Identify which cell holds the provided text, then report its [X, Y] central coordinate. 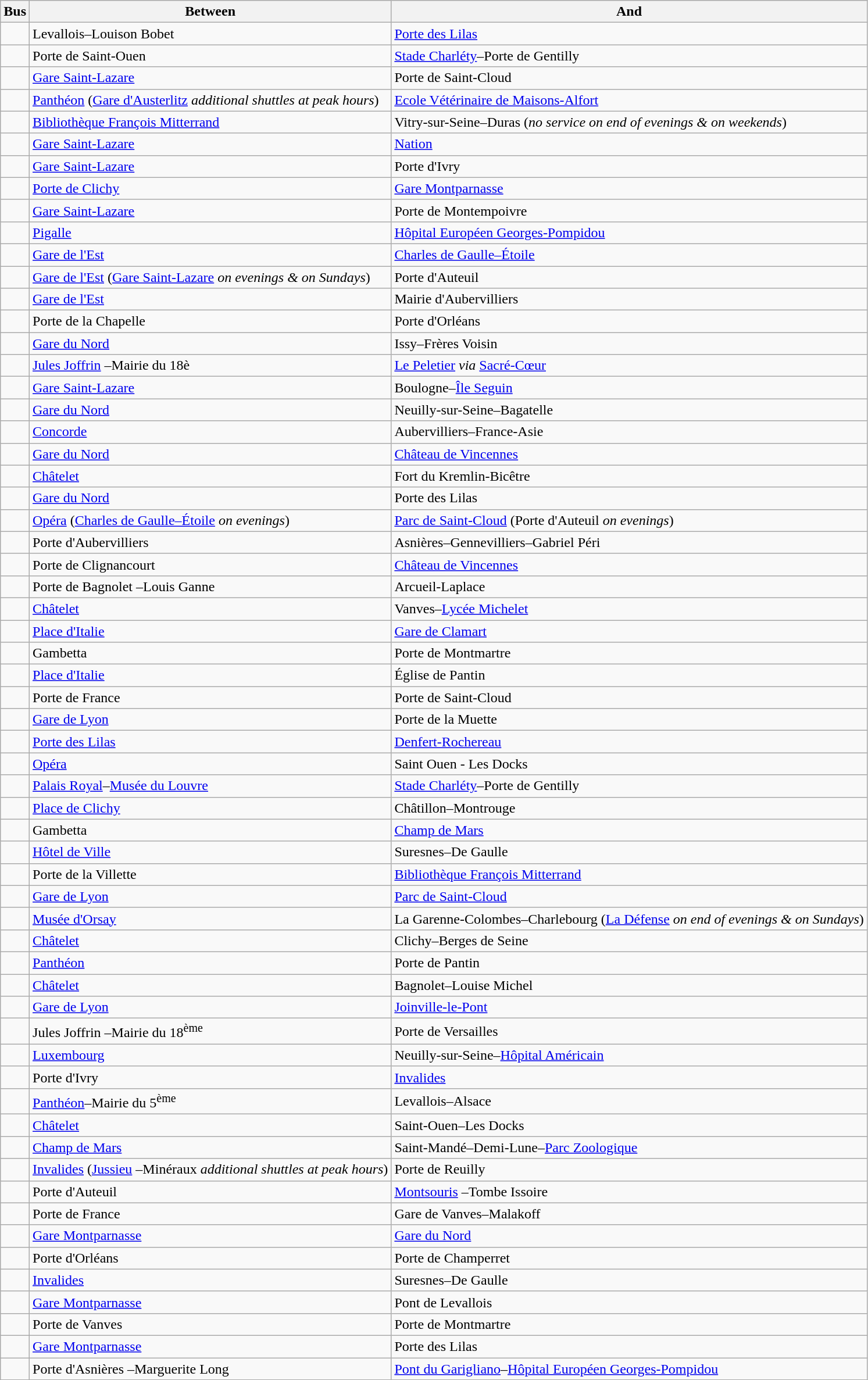
Neuilly-sur-Seine–Hôpital Américain [629, 1055]
Aubervilliers–France-Asie [629, 432]
Porte de Versailles [629, 1031]
Porte de Clignancourt [210, 564]
Palais Royal–Musée du Louvre [210, 786]
Pont de Levallois [629, 1302]
Fort du Kremlin-Bicêtre [629, 476]
Porte de Saint-Ouen [210, 56]
Pigalle [210, 233]
Bus [15, 12]
Parc de Saint-Cloud (Porte d'Auteuil on evenings) [629, 520]
Arcueil-Laplace [629, 587]
Ecole Vétérinaire de Maisons-Alfort [629, 100]
Pont du Garigliano–Hôpital Européen Georges-Pompidou [629, 1369]
Porte de la Villette [210, 874]
Porte de la Muette [629, 720]
Panthéon (Gare d'Austerlitz additional shuttles at peak hours) [210, 100]
Hôtel de Ville [210, 852]
Porte de la Chapelle [210, 321]
Porte de Champerret [629, 1258]
Porte d'Asnières –Marguerite Long [210, 1369]
Jules Joffrin –Mairie du 18ème [210, 1031]
Concorde [210, 432]
Nation [629, 144]
Porte de Vanves [210, 1324]
Montsouris –Tombe Issoire [629, 1192]
Vitry-sur-Seine–Duras (no service on end of evenings & on weekends) [629, 122]
Mairie d'Aubervilliers [629, 299]
Place de Clichy [210, 808]
Joinville-le-Pont [629, 1007]
Panthéon–Mairie du 5ème [210, 1101]
Levallois–Alsace [629, 1101]
Invalides (Jussieu –Minéraux additional shuttles at peak hours) [210, 1170]
Clichy–Berges de Seine [629, 941]
Gare de Clamart [629, 631]
Saint-Mandé–Demi-Lune–Parc Zoologique [629, 1147]
Luxembourg [210, 1055]
Asnières–Gennevilliers–Gabriel Péri [629, 542]
Gare de Vanves–Malakoff [629, 1214]
Denfert-Rochereau [629, 742]
Musée d'Orsay [210, 918]
And [629, 12]
Saint Ouen - Les Docks [629, 764]
Porte de Reuilly [629, 1170]
Levallois–Louison Bobet [210, 34]
Le Peletier via Sacré-Cœur [629, 366]
Parc de Saint-Cloud [629, 896]
Saint-Ouen–Les Docks [629, 1125]
Porte de Bagnolet –Louis Ganne [210, 587]
La Garenne-Colombes–Charlebourg (La Défense on end of evenings & on Sundays) [629, 918]
Châtillon–Montrouge [629, 808]
Porte de Montempoivre [629, 210]
Porte d'Aubervilliers [210, 542]
Gare de l'Est (Gare Saint-Lazare on evenings & on Sundays) [210, 277]
Vanves–Lycée Michelet [629, 609]
Between [210, 12]
Porte de Clichy [210, 188]
Issy–Frères Voisin [629, 344]
Opéra (Charles de Gaulle–Étoile on evenings) [210, 520]
Porte de Pantin [629, 963]
Panthéon [210, 963]
Neuilly-sur-Seine–Bagatelle [629, 410]
Église de Pantin [629, 675]
Hôpital Européen Georges-Pompidou [629, 233]
Jules Joffrin –Mairie du 18è [210, 366]
Opéra [210, 764]
Charles de Gaulle–Étoile [629, 255]
Boulogne–Île Seguin [629, 388]
Bagnolet–Louise Michel [629, 985]
